Identify which cell holds the provided text, then report its (x, y) central coordinate. 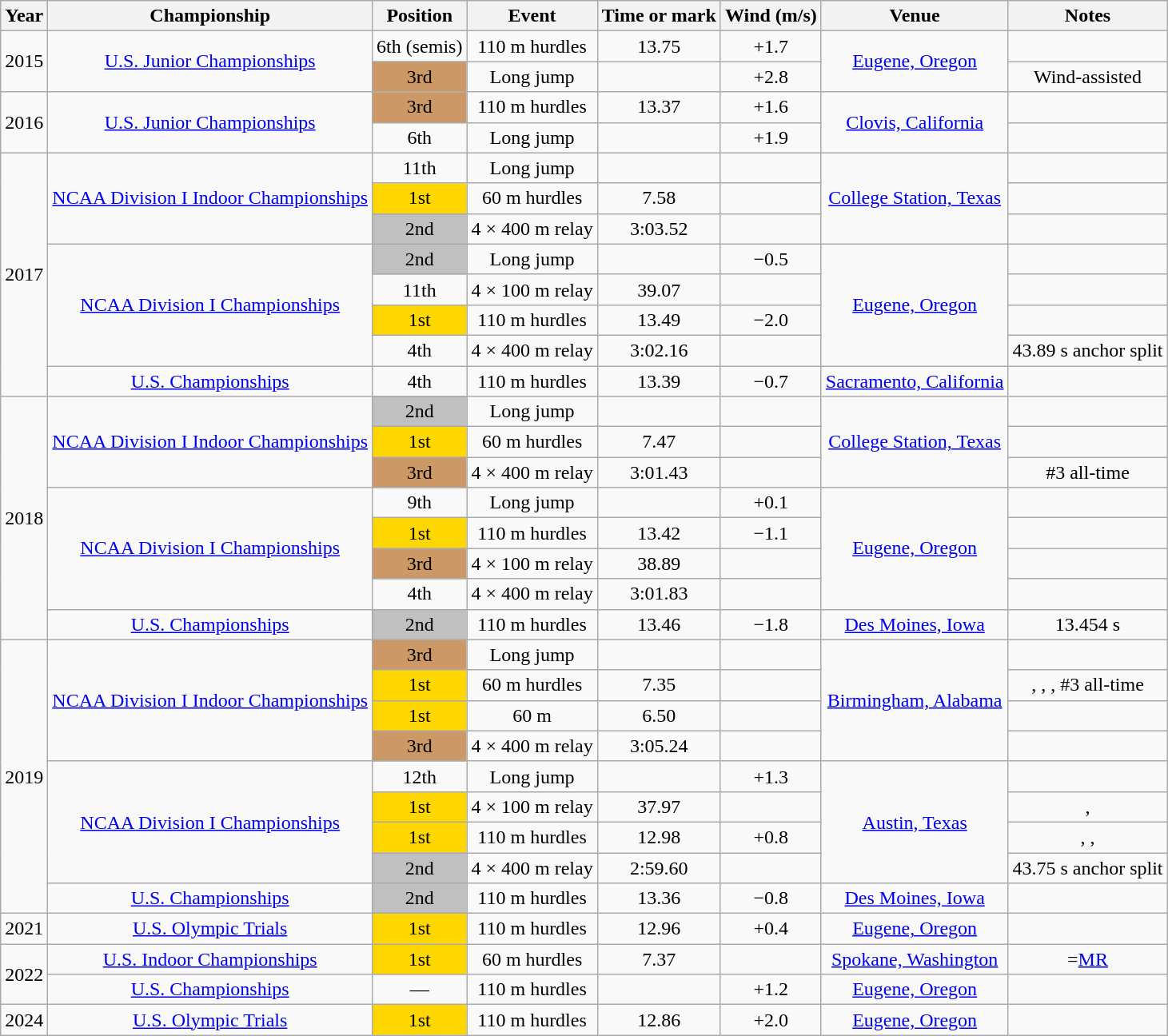
13.46 (659, 624)
Clovis, California (915, 122)
6th (420, 137)
+2.0 (771, 1020)
60 m (532, 715)
U.S. Indoor Championships (210, 959)
−0.8 (771, 899)
13.49 (659, 320)
+1.3 (771, 776)
, (1087, 807)
38.89 (659, 564)
+0.1 (771, 503)
7.37 (659, 959)
Notes (1087, 16)
−1.8 (771, 624)
+1.7 (771, 46)
43.89 s anchor split (1087, 350)
6.50 (659, 715)
Birmingham, Alabama (915, 700)
, , , #3 all-time (1087, 685)
+0.4 (771, 929)
Time or mark (659, 16)
Austin, Texas (915, 822)
7.58 (659, 198)
3:02.16 (659, 350)
Championship (210, 16)
−2.0 (771, 320)
Spokane, Washington (915, 959)
13.37 (659, 107)
3:01.83 (659, 594)
2016 (24, 122)
13.42 (659, 533)
7.47 (659, 442)
+1.6 (771, 107)
2022 (24, 974)
+2.8 (771, 77)
2024 (24, 1020)
, , (1087, 837)
13.454 s (1087, 624)
7.35 (659, 685)
13.75 (659, 46)
−0.5 (771, 259)
2015 (24, 62)
Event (532, 16)
2019 (24, 777)
3:03.52 (659, 229)
43.75 s anchor split (1087, 867)
2:59.60 (659, 867)
13.36 (659, 899)
12th (420, 776)
12.86 (659, 1020)
3:05.24 (659, 746)
2017 (24, 274)
+0.8 (771, 837)
Position (420, 16)
12.98 (659, 837)
6th (semis) (420, 46)
12.96 (659, 929)
3:01.43 (659, 472)
Wind-assisted (1087, 77)
9th (420, 503)
−1.1 (771, 533)
Venue (915, 16)
13.39 (659, 381)
39.07 (659, 289)
— (420, 990)
=MR (1087, 959)
2021 (24, 929)
Year (24, 16)
#3 all-time (1087, 472)
Sacramento, California (915, 381)
37.97 (659, 807)
+1.2 (771, 990)
Wind (m/s) (771, 16)
+1.9 (771, 137)
2018 (24, 518)
−0.7 (771, 381)
